Search for the cell housing the specified text and yield its (x, y) center coordinate. 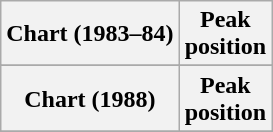
Chart (1988) (90, 98)
Chart (1983–84) (90, 34)
